Identify which cell holds the provided text, then report its (X, Y) central coordinate. 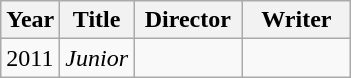
Title (97, 20)
Year (30, 20)
Junior (97, 58)
Director (188, 20)
Writer (296, 20)
2011 (30, 58)
